Find where the given text appears and provide that cell's center as [x, y] coordinate. 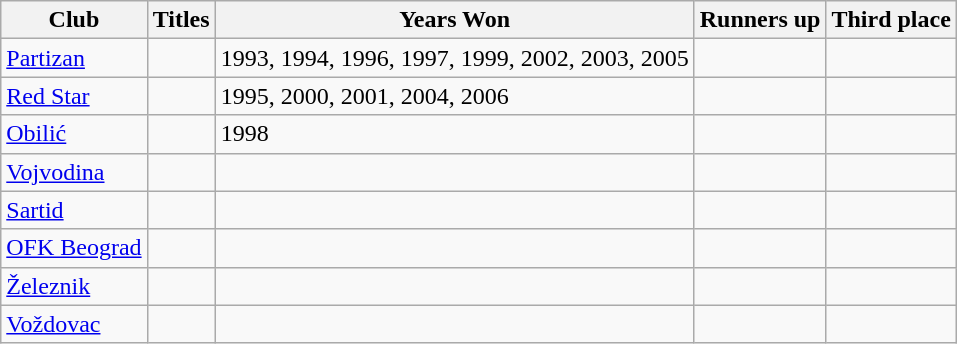
Sartid [74, 210]
Partizan [74, 58]
OFK Beograd [74, 248]
1995, 2000, 2001, 2004, 2006 [454, 96]
Vojvodina [74, 172]
Voždovac [74, 324]
Third place [891, 20]
Titles [181, 20]
Red Star [74, 96]
1998 [454, 134]
Obilić [74, 134]
Železnik [74, 286]
1993, 1994, 1996, 1997, 1999, 2002, 2003, 2005 [454, 58]
Runners up [760, 20]
Club [74, 20]
Years Won [454, 20]
